Scan for the cell matching the given text and deliver its [x, y] coordinate at center. 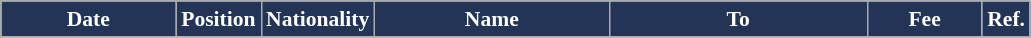
Nationality [318, 19]
Name [492, 19]
Position [218, 19]
Date [88, 19]
To [738, 19]
Fee [924, 19]
Ref. [1006, 19]
